Pinpoint the cell where the given text exists, returning its (x, y) midpoint coordinate. 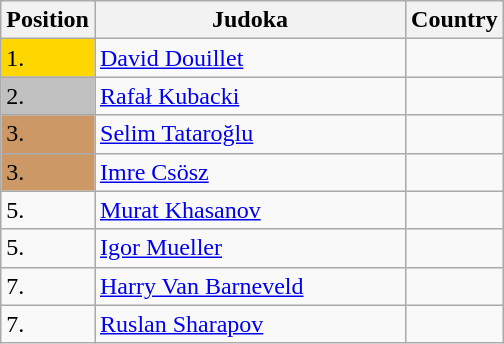
Murat Khasanov (250, 210)
Selim Tataroğlu (250, 134)
1. (48, 58)
Position (48, 20)
Harry Van Barneveld (250, 286)
Judoka (250, 20)
2. (48, 96)
Ruslan Sharapov (250, 324)
Igor Mueller (250, 248)
Rafał Kubacki (250, 96)
Country (455, 20)
David Douillet (250, 58)
Imre Csösz (250, 172)
